Identify which cell holds the provided text, then report its [X, Y] central coordinate. 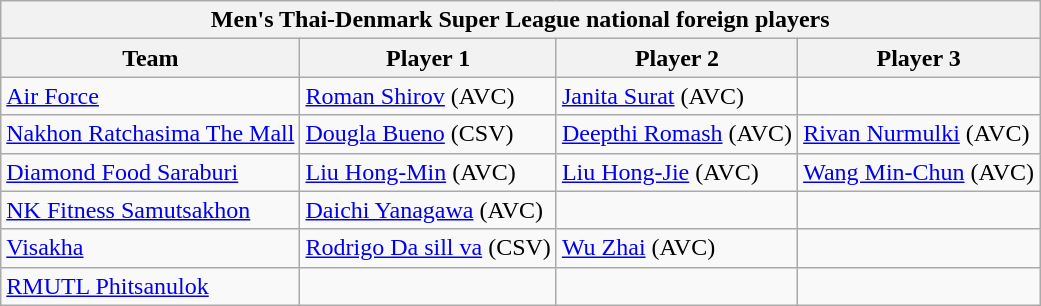
NK Fitness Samutsakhon [150, 210]
Rivan Nurmulki (AVC) [919, 134]
Daichi Yanagawa (AVC) [428, 210]
Wu Zhai (AVC) [676, 248]
Team [150, 58]
Player 2 [676, 58]
Roman Shirov (AVC) [428, 96]
Nakhon Ratchasima The Mall [150, 134]
Liu Hong-Min (AVC) [428, 172]
RMUTL Phitsanulok [150, 286]
Visakha [150, 248]
Men's Thai-Denmark Super League national foreign players [520, 20]
Rodrigo Da sill va (CSV) [428, 248]
Air Force [150, 96]
Deepthi Romash (AVC) [676, 134]
Diamond Food Saraburi [150, 172]
Dougla Bueno (CSV) [428, 134]
Liu Hong-Jie (AVC) [676, 172]
Player 1 [428, 58]
Player 3 [919, 58]
Wang Min-Chun (AVC) [919, 172]
Janita Surat (AVC) [676, 96]
